Locate the cell with the specified text and output its (X, Y) center coordinate. 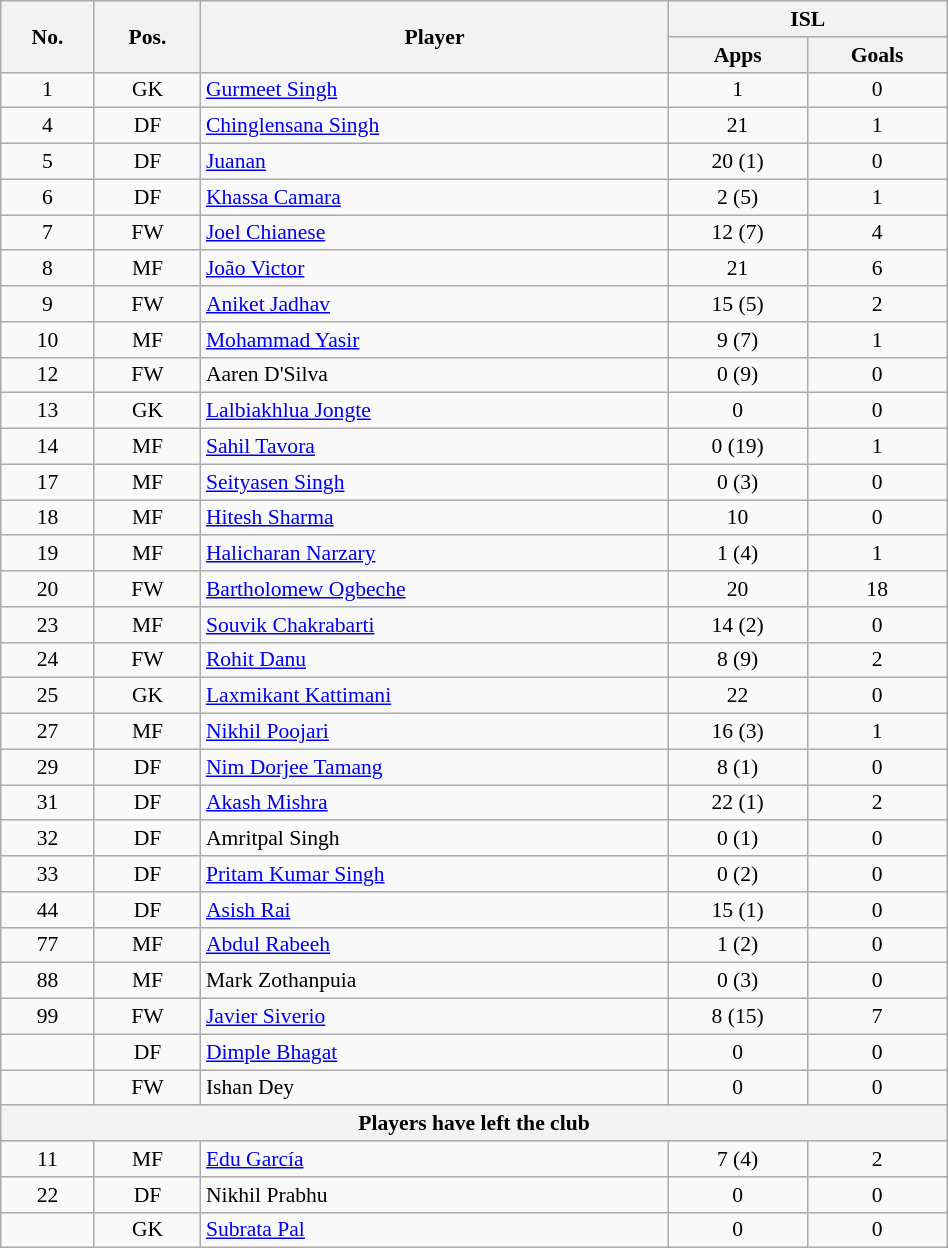
Halicharan Narzary (434, 554)
Edu García (434, 1159)
Ishan Dey (434, 1088)
Gurmeet Singh (434, 90)
99 (48, 1017)
Akash Mishra (434, 803)
Hitesh Sharma (434, 518)
1 (4) (738, 554)
29 (48, 767)
77 (48, 945)
15 (5) (738, 304)
8 (15) (738, 1017)
9 (48, 304)
13 (48, 411)
Bartholomew Ogbeche (434, 589)
8 (9) (738, 660)
Mark Zothanpuia (434, 981)
12 (7) (738, 233)
24 (48, 660)
Goals (877, 55)
Nim Dorjee Tamang (434, 767)
32 (48, 839)
8 (48, 269)
Javier Siverio (434, 1017)
Apps (738, 55)
0 (19) (738, 447)
Seityasen Singh (434, 482)
5 (48, 162)
Nikhil Prabhu (434, 1195)
88 (48, 981)
27 (48, 732)
44 (48, 910)
23 (48, 625)
João Victor (434, 269)
Pos. (148, 36)
Lalbiakhlua Jongte (434, 411)
15 (1) (738, 910)
Subrata Pal (434, 1230)
25 (48, 696)
Players have left the club (474, 1124)
Mohammad Yasir (434, 340)
33 (48, 874)
Chinglensana Singh (434, 126)
14 (2) (738, 625)
0 (1) (738, 839)
ISL (808, 19)
8 (1) (738, 767)
Asish Rai (434, 910)
Pritam Kumar Singh (434, 874)
0 (9) (738, 375)
12 (48, 375)
20 (1) (738, 162)
22 (1) (738, 803)
11 (48, 1159)
Laxmikant Kattimani (434, 696)
0 (2) (738, 874)
Juanan (434, 162)
1 (2) (738, 945)
Rohit Danu (434, 660)
19 (48, 554)
14 (48, 447)
Aniket Jadhav (434, 304)
Aaren D'Silva (434, 375)
Khassa Camara (434, 197)
Dimple Bhagat (434, 1052)
Joel Chianese (434, 233)
Nikhil Poojari (434, 732)
7 (4) (738, 1159)
2 (5) (738, 197)
16 (3) (738, 732)
Player (434, 36)
31 (48, 803)
17 (48, 482)
Sahil Tavora (434, 447)
Abdul Rabeeh (434, 945)
No. (48, 36)
Souvik Chakrabarti (434, 625)
9 (7) (738, 340)
Amritpal Singh (434, 839)
